Output the (X, Y) coordinate of the center of the cell containing the given text.  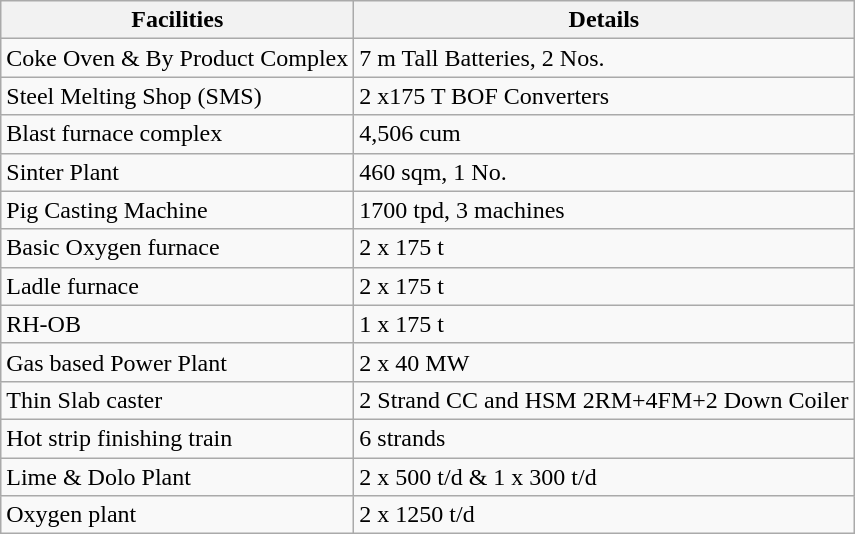
2 x 1250 t/d (604, 515)
Hot strip finishing train (178, 438)
Steel Melting Shop (SMS) (178, 96)
1700 tpd, 3 machines (604, 210)
Oxygen plant (178, 515)
Pig Casting Machine (178, 210)
460 sqm, 1 No. (604, 172)
Details (604, 20)
Basic Oxygen furnace (178, 248)
Blast furnace complex (178, 134)
Gas based Power Plant (178, 362)
RH-OB (178, 324)
Ladle furnace (178, 286)
2 x175 T BOF Converters (604, 96)
2 Strand CC and HSM 2RM+4FM+2 Down Coiler (604, 400)
4,506 cum (604, 134)
Facilities (178, 20)
Lime & Dolo Plant (178, 477)
2 x 40 MW (604, 362)
7 m Tall Batteries, 2 Nos. (604, 58)
1 x 175 t (604, 324)
Thin Slab caster (178, 400)
6 strands (604, 438)
Coke Oven & By Product Complex (178, 58)
Sinter Plant (178, 172)
2 x 500 t/d & 1 x 300 t/d (604, 477)
